Output the [x, y] coordinate of the center of the cell containing the given text.  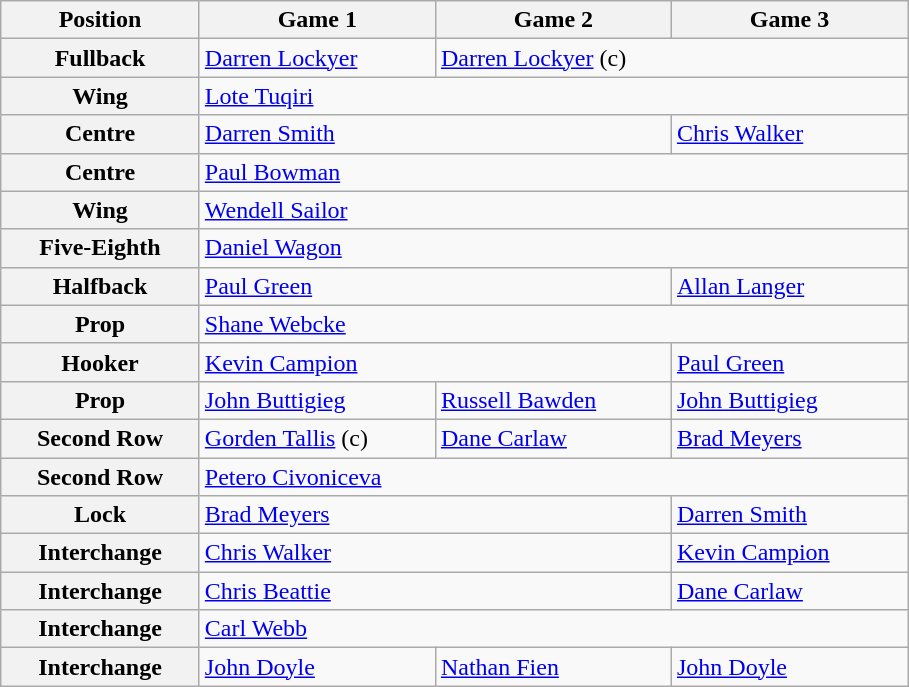
Game 3 [789, 20]
Halfback [100, 286]
Lock [100, 515]
Allan Langer [789, 286]
Shane Webcke [553, 324]
Lote Tuqiri [553, 96]
Nathan Fien [553, 667]
Game 1 [317, 20]
Daniel Wagon [553, 248]
Petero Civoniceva [553, 477]
Game 2 [553, 20]
Gorden Tallis (c) [317, 438]
Darren Lockyer (c) [671, 58]
Hooker [100, 362]
Fullback [100, 58]
Carl Webb [553, 629]
Paul Bowman [553, 172]
Position [100, 20]
Five-Eighth [100, 248]
Darren Lockyer [317, 58]
Wendell Sailor [553, 210]
Russell Bawden [553, 400]
Chris Beattie [435, 591]
